Scan for the cell matching the given text and deliver its [x, y] coordinate at center. 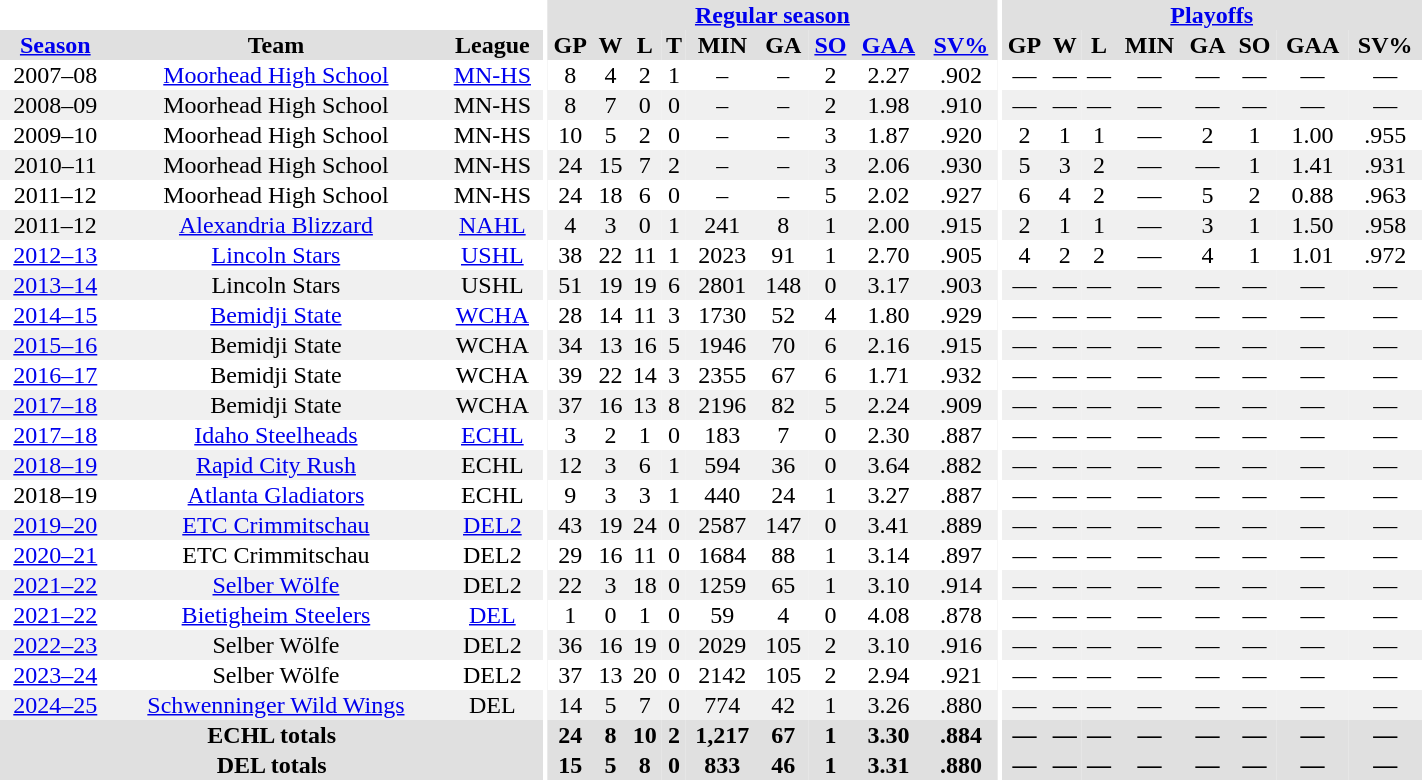
2019–20 [56, 525]
2.02 [889, 195]
2.27 [889, 75]
594 [722, 465]
.905 [960, 255]
1730 [722, 315]
2.24 [889, 405]
3.64 [889, 465]
3.31 [889, 765]
.929 [960, 315]
DEL totals [272, 765]
2.00 [889, 225]
.903 [960, 285]
Regular season [772, 15]
2.94 [889, 675]
Schwenninger Wild Wings [276, 705]
2014–15 [56, 315]
147 [784, 525]
42 [784, 705]
2008–09 [56, 105]
833 [722, 765]
1684 [722, 555]
2023–24 [56, 675]
.909 [960, 405]
2022–23 [56, 645]
.920 [960, 135]
Alexandria Blizzard [276, 225]
34 [570, 345]
28 [570, 315]
Rapid City Rush [276, 465]
2.06 [889, 165]
T [674, 45]
Team [276, 45]
.927 [960, 195]
9 [570, 495]
2.30 [889, 435]
82 [784, 405]
.897 [960, 555]
.884 [960, 735]
3.27 [889, 495]
Playoffs [1212, 15]
2.16 [889, 345]
Season [56, 45]
2009–10 [56, 135]
3.14 [889, 555]
3.26 [889, 705]
1259 [722, 585]
0.88 [1313, 195]
1.80 [889, 315]
2016–17 [56, 375]
ECHL totals [272, 735]
Idaho Steelheads [276, 435]
.889 [960, 525]
1.87 [889, 135]
70 [784, 345]
2801 [722, 285]
2010–11 [56, 165]
1946 [722, 345]
2020–21 [56, 555]
29 [570, 555]
440 [722, 495]
39 [570, 375]
59 [722, 615]
2007–08 [56, 75]
774 [722, 705]
88 [784, 555]
1.50 [1313, 225]
.955 [1385, 135]
.914 [960, 585]
183 [722, 435]
NAHL [492, 225]
2024–25 [56, 705]
1.01 [1313, 255]
2587 [722, 525]
3.41 [889, 525]
.921 [960, 675]
.958 [1385, 225]
12 [570, 465]
.902 [960, 75]
.916 [960, 645]
.963 [1385, 195]
65 [784, 585]
46 [784, 765]
2015–16 [56, 345]
.910 [960, 105]
.930 [960, 165]
38 [570, 255]
2029 [722, 645]
3.30 [889, 735]
.972 [1385, 255]
3.17 [889, 285]
Bietigheim Steelers [276, 615]
2.70 [889, 255]
148 [784, 285]
2355 [722, 375]
.878 [960, 615]
1,217 [722, 735]
20 [645, 675]
2023 [722, 255]
52 [784, 315]
1.98 [889, 105]
241 [722, 225]
League [492, 45]
2196 [722, 405]
4.08 [889, 615]
.931 [1385, 165]
91 [784, 255]
1.41 [1313, 165]
2142 [722, 675]
1.71 [889, 375]
1.00 [1313, 135]
2013–14 [56, 285]
.932 [960, 375]
2012–13 [56, 255]
Atlanta Gladiators [276, 495]
43 [570, 525]
51 [570, 285]
.882 [960, 465]
